Return (x, y) of the center of cell containing provided text 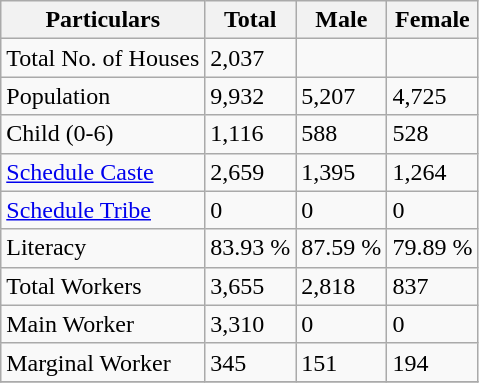
79.89 % (432, 248)
4,725 (432, 96)
Schedule Tribe (103, 210)
87.59 % (342, 248)
837 (432, 286)
83.93 % (250, 248)
Literacy (103, 248)
2,818 (342, 286)
Marginal Worker (103, 362)
1,264 (432, 172)
Child (0-6) (103, 134)
2,037 (250, 58)
2,659 (250, 172)
3,655 (250, 286)
1,116 (250, 134)
Total (250, 20)
Male (342, 20)
345 (250, 362)
5,207 (342, 96)
Main Worker (103, 324)
9,932 (250, 96)
3,310 (250, 324)
Total No. of Houses (103, 58)
528 (432, 134)
588 (342, 134)
Female (432, 20)
Total Workers (103, 286)
194 (432, 362)
1,395 (342, 172)
Schedule Caste (103, 172)
151 (342, 362)
Particulars (103, 20)
Population (103, 96)
